Detect which cell encompasses the target text, then output its (X, Y) center coordinate. 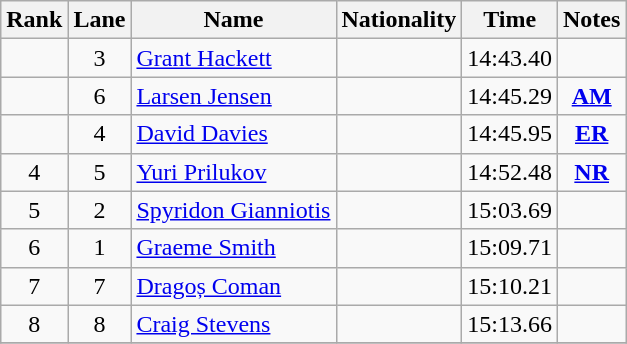
NR (591, 172)
15:10.21 (510, 286)
15:09.71 (510, 248)
ER (591, 134)
Time (510, 20)
14:45.95 (510, 134)
David Davies (234, 134)
14:45.29 (510, 96)
Nationality (399, 20)
Spyridon Gianniotis (234, 210)
15:13.66 (510, 324)
Notes (591, 20)
1 (100, 248)
Graeme Smith (234, 248)
2 (100, 210)
Larsen Jensen (234, 96)
15:03.69 (510, 210)
14:52.48 (510, 172)
Craig Stevens (234, 324)
AM (591, 96)
3 (100, 58)
Rank (34, 20)
Lane (100, 20)
Grant Hackett (234, 58)
14:43.40 (510, 58)
Name (234, 20)
Dragoș Coman (234, 286)
Yuri Prilukov (234, 172)
